Locate the cell with the specified text and output its (X, Y) center coordinate. 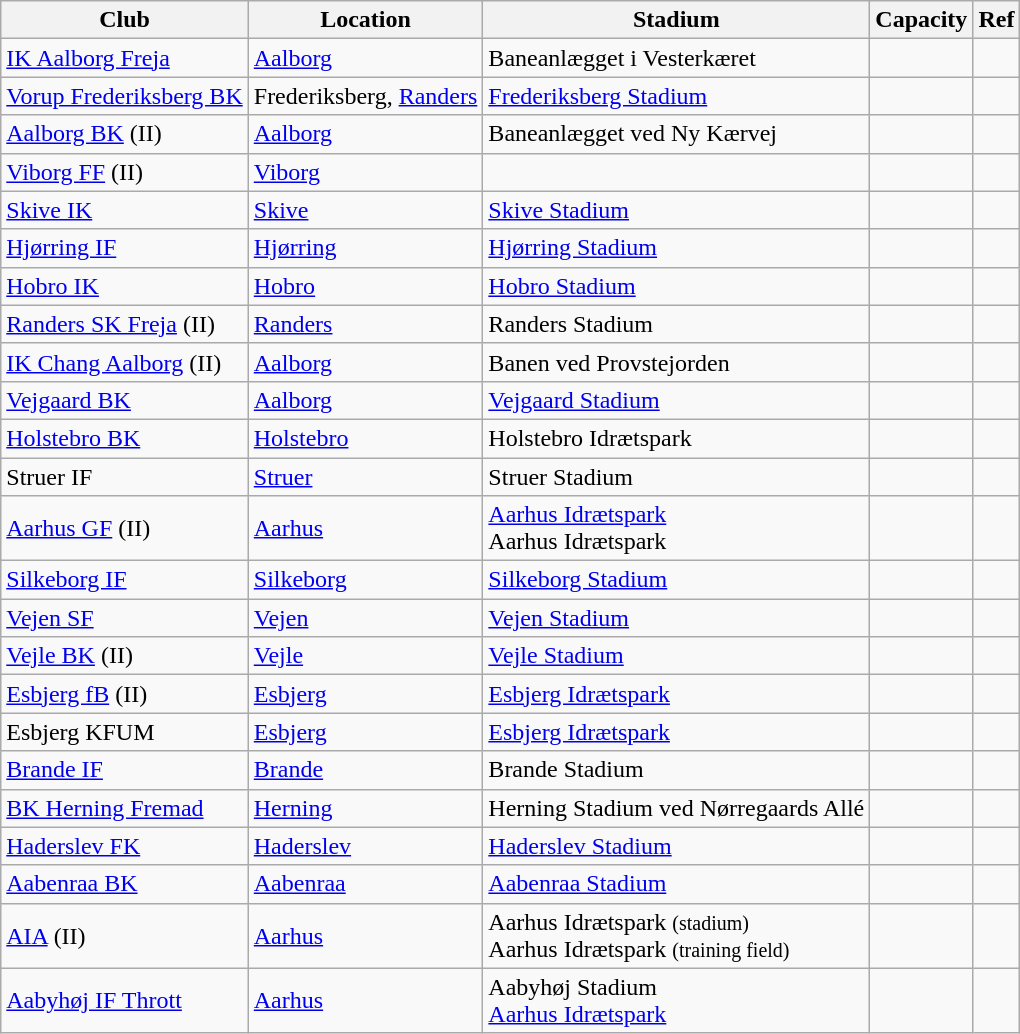
Skive IK (125, 210)
Aarhus Idrætspark (stadium)Aarhus Idrætspark (training field) (676, 936)
Vorup Frederiksberg BK (125, 96)
Location (366, 20)
Brande (366, 770)
Hobro Stadium (676, 286)
Hjørring IF (125, 248)
Frederiksberg, Randers (366, 96)
Vejle (366, 656)
Hjørring (366, 248)
BK Herning Fremad (125, 808)
Aarhus GF (II) (125, 528)
Vejgaard BK (125, 400)
Vejen (366, 618)
Esbjerg KFUM (125, 732)
Hjørring Stadium (676, 248)
Aabyhøj IF Thrott (125, 1000)
Hobro IK (125, 286)
Viborg FF (II) (125, 172)
Stadium (676, 20)
Hobro (366, 286)
Haderslev (366, 846)
Vejen Stadium (676, 618)
Silkeborg (366, 580)
Aabenraa Stadium (676, 884)
Club (125, 20)
AIA (II) (125, 936)
Herning (366, 808)
Skive (366, 210)
Struer Stadium (676, 477)
Capacity (922, 20)
Brande IF (125, 770)
Struer IF (125, 477)
Frederiksberg Stadium (676, 96)
Aabenraa BK (125, 884)
Silkeborg Stadium (676, 580)
Aalborg BK (II) (125, 134)
Skive Stadium (676, 210)
Aarhus IdrætsparkAarhus Idrætspark (676, 528)
Vejle BK (II) (125, 656)
Ref (996, 20)
Esbjerg fB (II) (125, 694)
Vejgaard Stadium (676, 400)
Randers Stadium (676, 324)
Silkeborg IF (125, 580)
Aabyhøj StadiumAarhus Idrætspark (676, 1000)
Banen ved Provstejorden (676, 362)
Holstebro (366, 438)
Haderslev FK (125, 846)
IK Aalborg Freja (125, 58)
Randers SK Freja (II) (125, 324)
Vejle Stadium (676, 656)
Aabenraa (366, 884)
Struer (366, 477)
Haderslev Stadium (676, 846)
Viborg (366, 172)
Holstebro Idrætspark (676, 438)
Brande Stadium (676, 770)
Baneanlægget i Vesterkæret (676, 58)
Vejen SF (125, 618)
Holstebro BK (125, 438)
IK Chang Aalborg (II) (125, 362)
Herning Stadium ved Nørregaards Allé (676, 808)
Baneanlægget ved Ny Kærvej (676, 134)
Randers (366, 324)
